Search for the cell housing the specified text and yield its (x, y) center coordinate. 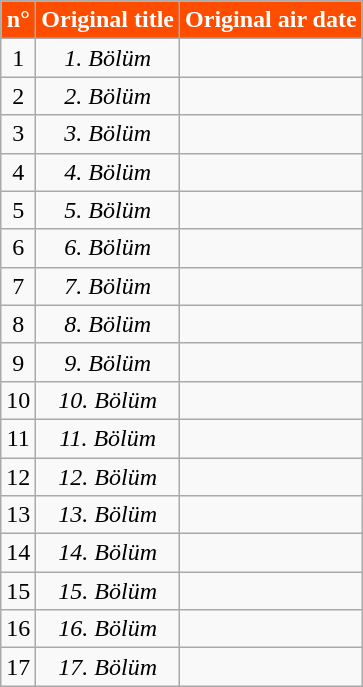
10 (18, 400)
1 (18, 58)
8 (18, 324)
17. Bölüm (108, 667)
14 (18, 553)
3. Bölüm (108, 134)
11 (18, 438)
17 (18, 667)
5 (18, 210)
6. Bölüm (108, 248)
16 (18, 629)
12 (18, 477)
2. Bölüm (108, 96)
12. Bölüm (108, 477)
6 (18, 248)
14. Bölüm (108, 553)
11. Bölüm (108, 438)
3 (18, 134)
15 (18, 591)
8. Bölüm (108, 324)
13. Bölüm (108, 515)
13 (18, 515)
4. Bölüm (108, 172)
7 (18, 286)
16. Bölüm (108, 629)
Original air date (272, 20)
Original title (108, 20)
9. Bölüm (108, 362)
1. Bölüm (108, 58)
7. Bölüm (108, 286)
10. Bölüm (108, 400)
2 (18, 96)
5. Bölüm (108, 210)
4 (18, 172)
n° (18, 20)
15. Bölüm (108, 591)
9 (18, 362)
